Return the [x, y] coordinate for the center point of the cell that contains the specified text.  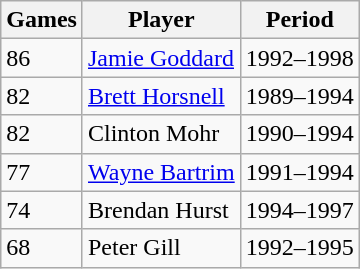
68 [42, 248]
86 [42, 58]
1992–1995 [300, 248]
Wayne Bartrim [161, 172]
1991–1994 [300, 172]
74 [42, 210]
Brett Horsnell [161, 96]
1994–1997 [300, 210]
1990–1994 [300, 134]
1992–1998 [300, 58]
1989–1994 [300, 96]
Peter Gill [161, 248]
Games [42, 20]
Jamie Goddard [161, 58]
Player [161, 20]
Brendan Hurst [161, 210]
77 [42, 172]
Period [300, 20]
Clinton Mohr [161, 134]
